Search for the cell housing the specified text and yield its (X, Y) center coordinate. 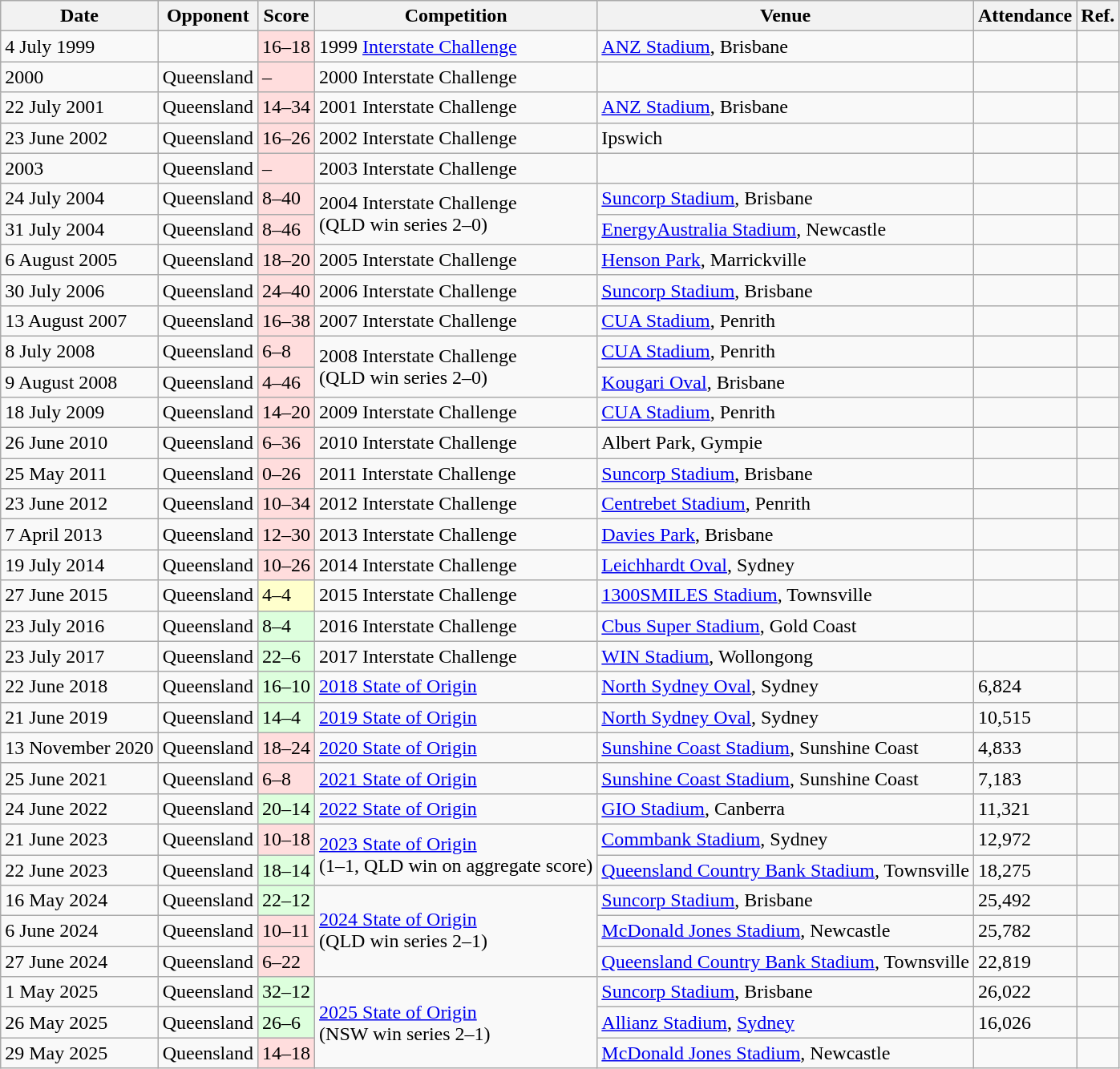
2025 State of Origin(NSW win series 2–1) (456, 1023)
2004 Interstate Challenge(QLD win series 2–0) (456, 214)
12–30 (285, 534)
Davies Park, Brisbane (786, 534)
22 July 2001 (79, 107)
6–22 (285, 962)
25,782 (1025, 931)
23 June 2012 (79, 504)
18–20 (285, 260)
2001 Interstate Challenge (456, 107)
Ipswich (786, 138)
20–14 (285, 809)
18 July 2009 (79, 413)
26 June 2010 (79, 443)
8–46 (285, 229)
2012 Interstate Challenge (456, 504)
24 July 2004 (79, 199)
16 May 2024 (79, 901)
25 June 2021 (79, 778)
23 July 2017 (79, 656)
22,819 (1025, 962)
26,022 (1025, 992)
8–40 (285, 199)
32–12 (285, 992)
2022 State of Origin (456, 809)
18,275 (1025, 869)
27 June 2015 (79, 595)
Kougari Oval, Brisbane (786, 382)
Venue (786, 16)
Henson Park, Marrickville (786, 260)
22–6 (285, 656)
Commbank Stadium, Sydney (786, 839)
2014 Interstate Challenge (456, 565)
2003 (79, 168)
16,026 (1025, 1023)
Ref. (1098, 16)
22 June 2023 (79, 869)
Centrebet Stadium, Penrith (786, 504)
22 June 2018 (79, 687)
2010 Interstate Challenge (456, 443)
14–20 (285, 413)
14–4 (285, 717)
4 July 1999 (79, 46)
Leichhardt Oval, Sydney (786, 565)
4–46 (285, 382)
21 June 2023 (79, 839)
EnergyAustralia Stadium, Newcastle (786, 229)
31 July 2004 (79, 229)
Competition (456, 16)
2021 State of Origin (456, 778)
10–18 (285, 839)
Albert Park, Gympie (786, 443)
25,492 (1025, 901)
2016 Interstate Challenge (456, 626)
26–6 (285, 1023)
16–26 (285, 138)
2000 Interstate Challenge (456, 77)
14–18 (285, 1053)
8 July 2008 (79, 351)
19 July 2014 (79, 565)
2013 Interstate Challenge (456, 534)
2017 Interstate Challenge (456, 656)
25 May 2011 (79, 474)
6 June 2024 (79, 931)
2023 State of Origin(1–1, QLD win on aggregate score) (456, 854)
30 July 2006 (79, 290)
16–38 (285, 321)
21 June 2019 (79, 717)
10–26 (285, 565)
WIN Stadium, Wollongong (786, 656)
9 August 2008 (79, 382)
1300SMILES Stadium, Townsville (786, 595)
1 May 2025 (79, 992)
Cbus Super Stadium, Gold Coast (786, 626)
0–26 (285, 474)
2006 Interstate Challenge (456, 290)
7,183 (1025, 778)
26 May 2025 (79, 1023)
Allianz Stadium, Sydney (786, 1023)
Date (79, 16)
16–18 (285, 46)
2024 State of Origin(QLD win series 2–1) (456, 931)
2003 Interstate Challenge (456, 168)
2018 State of Origin (456, 687)
8–4 (285, 626)
18–24 (285, 748)
13 November 2020 (79, 748)
2002 Interstate Challenge (456, 138)
10–34 (285, 504)
13 August 2007 (79, 321)
4,833 (1025, 748)
2009 Interstate Challenge (456, 413)
23 July 2016 (79, 626)
24 June 2022 (79, 809)
2007 Interstate Challenge (456, 321)
2020 State of Origin (456, 748)
6 August 2005 (79, 260)
11,321 (1025, 809)
22–12 (285, 901)
27 June 2024 (79, 962)
4–4 (285, 595)
GIO Stadium, Canberra (786, 809)
2011 Interstate Challenge (456, 474)
16–10 (285, 687)
2005 Interstate Challenge (456, 260)
14–34 (285, 107)
2000 (79, 77)
6,824 (1025, 687)
2019 State of Origin (456, 717)
Attendance (1025, 16)
Opponent (208, 16)
7 April 2013 (79, 534)
12,972 (1025, 839)
6–36 (285, 443)
2008 Interstate Challenge(QLD win series 2–0) (456, 366)
24–40 (285, 290)
29 May 2025 (79, 1053)
10–11 (285, 931)
23 June 2002 (79, 138)
2015 Interstate Challenge (456, 595)
18–14 (285, 869)
Score (285, 16)
10,515 (1025, 717)
1999 Interstate Challenge (456, 46)
